Search for the cell housing the specified text and yield its [x, y] center coordinate. 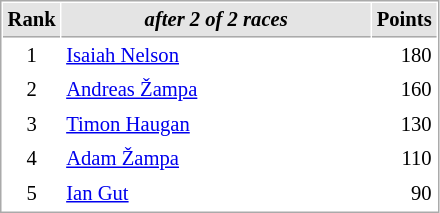
1 [32, 56]
130 [404, 124]
110 [404, 158]
3 [32, 124]
Points [404, 20]
180 [404, 56]
Adam Žampa [216, 158]
4 [32, 158]
160 [404, 90]
Rank [32, 20]
after 2 of 2 races [216, 20]
Andreas Žampa [216, 90]
Isaiah Nelson [216, 56]
Ian Gut [216, 194]
90 [404, 194]
Timon Haugan [216, 124]
2 [32, 90]
5 [32, 194]
